Identify which cell holds the provided text, then report its [X, Y] central coordinate. 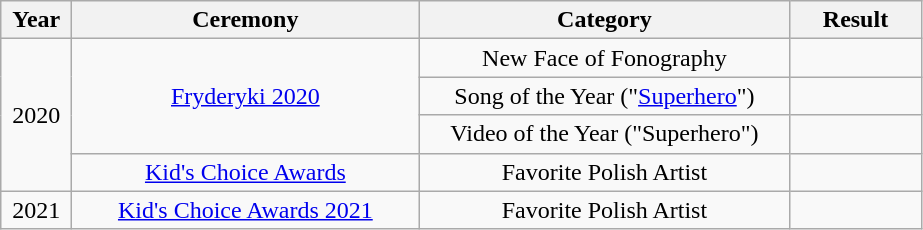
2021 [36, 210]
Ceremony [246, 20]
Video of the Year ("Superhero") [604, 134]
New Face of Fonography [604, 58]
2020 [36, 115]
Category [604, 20]
Fryderyki 2020 [246, 96]
Song of the Year ("Superhero") [604, 96]
Kid's Choice Awards 2021 [246, 210]
Result [856, 20]
Year [36, 20]
Kid's Choice Awards [246, 172]
